Determine the (X, Y) coordinate at the center of the cell enclosing the given text.  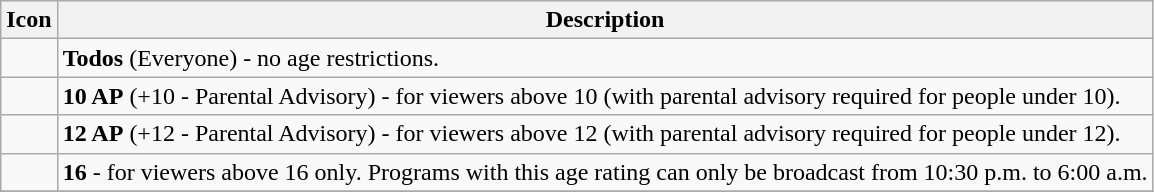
Todos (Everyone) - no age restrictions. (605, 58)
10 AP (+10 - Parental Advisory) - for viewers above 10 (with parental advisory required for people under 10). (605, 96)
16 - for viewers above 16 only. Programs with this age rating can only be broadcast from 10:30 p.m. to 6:00 a.m. (605, 172)
Icon (29, 20)
Description (605, 20)
12 AP (+12 - Parental Advisory) - for viewers above 12 (with parental advisory required for people under 12). (605, 134)
